Return the (X, Y) coordinate for the center point of the cell that contains the specified text.  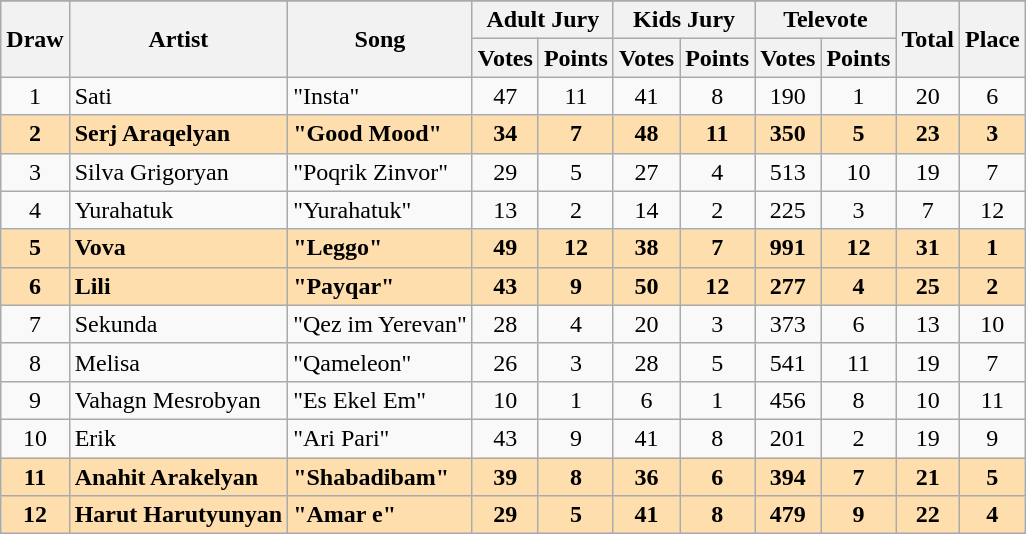
"Payqar" (380, 286)
31 (928, 248)
"Ari Pari" (380, 438)
34 (505, 134)
14 (646, 210)
479 (788, 515)
Adult Jury (542, 20)
Total (928, 39)
"Amar e" (380, 515)
"Insta" (380, 96)
373 (788, 324)
36 (646, 477)
23 (928, 134)
25 (928, 286)
39 (505, 477)
513 (788, 172)
"Good Mood" (380, 134)
48 (646, 134)
991 (788, 248)
190 (788, 96)
Serj Araqelyan (178, 134)
"Yurahatuk" (380, 210)
Yurahatuk (178, 210)
Silva Grigoryan (178, 172)
Harut Harutyunyan (178, 515)
Lili (178, 286)
"Qez im Yerevan" (380, 324)
50 (646, 286)
201 (788, 438)
Sati (178, 96)
Anahit Arakelyan (178, 477)
22 (928, 515)
Televote (826, 20)
38 (646, 248)
Song (380, 39)
"Qameleon" (380, 362)
277 (788, 286)
541 (788, 362)
Place (993, 39)
Melisa (178, 362)
Erik (178, 438)
Vahagn Mesrobyan (178, 400)
49 (505, 248)
394 (788, 477)
350 (788, 134)
225 (788, 210)
Artist (178, 39)
"Es Ekel Em" (380, 400)
21 (928, 477)
27 (646, 172)
26 (505, 362)
Vova (178, 248)
"Leggo" (380, 248)
"Shabadibam" (380, 477)
"Poqrik Zinvor" (380, 172)
Kids Jury (684, 20)
Sekunda (178, 324)
47 (505, 96)
456 (788, 400)
Draw (35, 39)
